Search for the cell housing the specified text and yield its [X, Y] center coordinate. 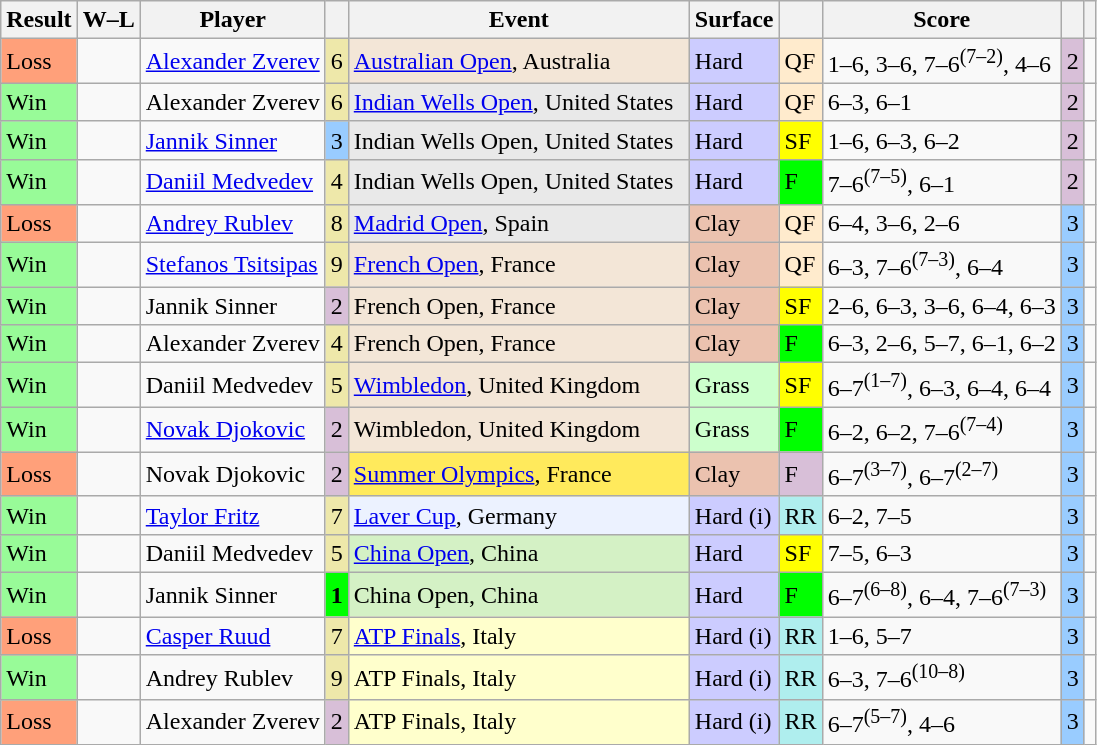
6–4, 3–6, 2–6 [942, 223]
Event [518, 20]
Score [942, 20]
8 [336, 223]
6–3, 6–1 [942, 102]
6–2, 6–2, 7–6(7–4) [942, 430]
1–6, 5–7 [942, 636]
Australian Open, Australia [518, 62]
7–6(7–5), 6–1 [942, 182]
6–3, 7–6(7–3), 6–4 [942, 264]
6–7(6–8), 6–4, 7–6(7–3) [942, 596]
1–6, 6–3, 6–2 [942, 140]
W–L [108, 20]
Taylor Fritz [232, 515]
1–6, 3–6, 7–6(7–2), 4–6 [942, 62]
Casper Ruud [232, 636]
Result [39, 20]
Madrid Open, Spain [518, 223]
Laver Cup, Germany [518, 515]
6–3, 2–6, 5–7, 6–1, 6–2 [942, 344]
6–7(3–7), 6–7(2–7) [942, 474]
Player [232, 20]
1 [336, 596]
6–7(1–7), 6–3, 6–4, 6–4 [942, 386]
Stefanos Tsitsipas [232, 264]
Summer Olympics, France [518, 474]
6–7(5–7), 4–6 [942, 722]
6–2, 7–5 [942, 515]
7–5, 6–3 [942, 554]
Surface [734, 20]
2–6, 6–3, 3–6, 6–4, 6–3 [942, 306]
6–3, 7–6(10–8) [942, 678]
